Return [X, Y] of the center of cell containing provided text 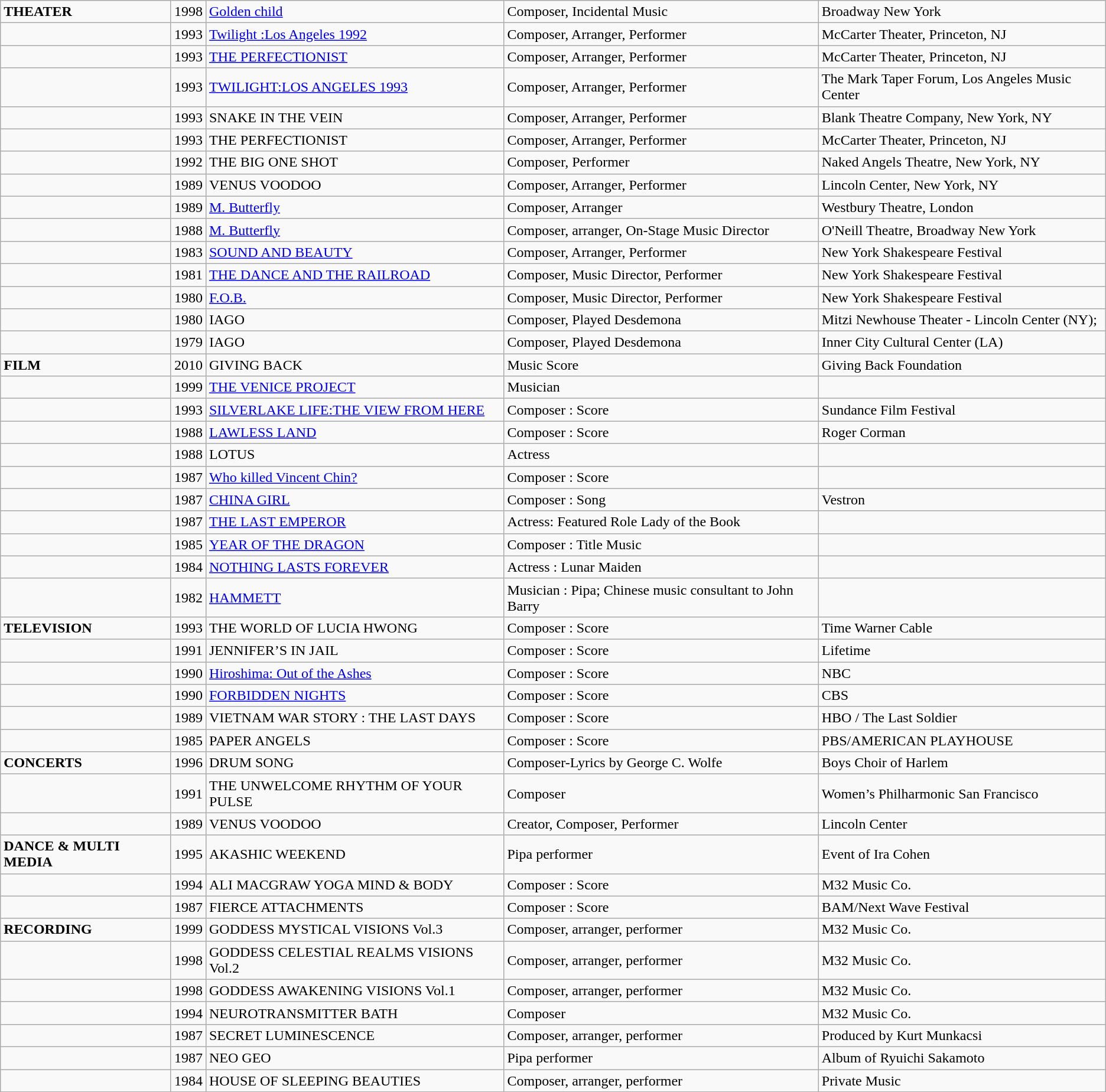
1983 [188, 252]
PBS/AMERICAN PLAYHOUSE [962, 741]
1982 [188, 598]
1992 [188, 162]
Actress [661, 455]
CHINA GIRL [354, 500]
Creator, Composer, Performer [661, 824]
NEO GEO [354, 1058]
Composer, Performer [661, 162]
Composer, arranger, On-Stage Music Director [661, 230]
FORBIDDEN NIGHTS [354, 696]
SNAKE IN THE VEIN [354, 118]
Naked Angels Theatre, New York, NY [962, 162]
NEUROTRANSMITTER BATH [354, 1013]
BAM/Next Wave Festival [962, 907]
Actress: Featured Role Lady of the Book [661, 522]
O'Neill Theatre, Broadway New York [962, 230]
AKASHIC WEEKEND [354, 854]
GODDESS AWAKENING VISIONS Vol.1 [354, 990]
Giving Back Foundation [962, 365]
Hiroshima: Out of the Ashes [354, 673]
Lincoln Center, New York, NY [962, 185]
Mitzi Newhouse Theater - Lincoln Center (NY); [962, 320]
NBC [962, 673]
SOUND AND BEAUTY [354, 252]
DRUM SONG [354, 763]
THE DANCE AND THE RAILROAD [354, 275]
CBS [962, 696]
1979 [188, 343]
THE VENICE PROJECT [354, 387]
THEATER [86, 12]
NOTHING LASTS FOREVER [354, 567]
TWILIGHT:LOS ANGELES 1993 [354, 87]
PAPER ANGELS [354, 741]
JENNIFER’S IN JAIL [354, 650]
DANCE & MULTI MEDIA [86, 854]
1996 [188, 763]
FIERCE ATTACHMENTS [354, 907]
Composer, Incidental Music [661, 12]
GODDESS MYSTICAL VISIONS Vol.3 [354, 930]
Composer, Arranger [661, 207]
Musician [661, 387]
Westbury Theatre, London [962, 207]
Women’s Philharmonic San Francisco [962, 794]
THE UNWELCOME RHYTHM OF YOUR PULSE [354, 794]
Sundance Film Festival [962, 410]
The Mark Taper Forum, Los Angeles Music Center [962, 87]
GIVING BACK [354, 365]
ALI MACGRAW YOGA MIND & BODY [354, 885]
LAWLESS LAND [354, 432]
Roger Corman [962, 432]
Lifetime [962, 650]
Vestron [962, 500]
THE LAST EMPEROR [354, 522]
SILVERLAKE LIFE:THE VIEW FROM HERE [354, 410]
F.O.B. [354, 297]
Event of Ira Cohen [962, 854]
RECORDING [86, 930]
TELEVISION [86, 628]
Who killed Vincent Chin? [354, 477]
Private Music [962, 1080]
1981 [188, 275]
Music Score [661, 365]
GODDESS CELESTIAL REALMS VISIONS Vol.2 [354, 960]
Album of Ryuichi Sakamoto [962, 1058]
Broadway New York [962, 12]
THE BIG ONE SHOT [354, 162]
Actress : Lunar Maiden [661, 567]
HAMMETT [354, 598]
VIETNAM WAR STORY : THE LAST DAYS [354, 718]
Composer : Song [661, 500]
HOUSE OF SLEEPING BEAUTIES [354, 1080]
Time Warner Cable [962, 628]
CONCERTS [86, 763]
FILM [86, 365]
Golden child [354, 12]
Blank Theatre Company, New York, NY [962, 118]
1995 [188, 854]
Composer-Lyrics by George C. Wolfe [661, 763]
THE WORLD OF LUCIA HWONG [354, 628]
2010 [188, 365]
SECRET LUMINESCENCE [354, 1035]
Produced by Kurt Munkacsi [962, 1035]
HBO / The Last Soldier [962, 718]
Musician : Pipa; Chinese music consultant to John Barry [661, 598]
Boys Choir of Harlem [962, 763]
Inner City Cultural Center (LA) [962, 343]
Composer : Title Music [661, 545]
Twilight :Los Angeles 1992 [354, 34]
YEAR OF THE DRAGON [354, 545]
Lincoln Center [962, 824]
LOTUS [354, 455]
